Capture the cell that displays the provided text and extract its (x, y) central coordinate. 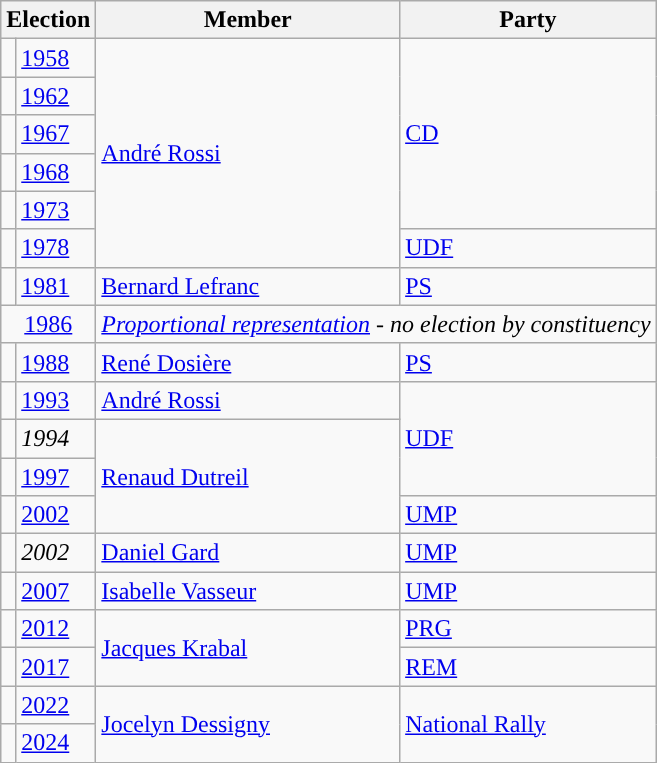
1967 (56, 134)
2024 (56, 743)
National Rally (528, 724)
Isabelle Vasseur (248, 591)
1962 (56, 96)
Jacques Krabal (248, 648)
1973 (56, 210)
2017 (56, 667)
René Dosière (248, 362)
1997 (56, 477)
2012 (56, 629)
Bernard Lefranc (248, 286)
Jocelyn Dessigny (248, 724)
1993 (56, 400)
1994 (56, 438)
CD (528, 134)
1986 (48, 324)
Member (248, 20)
1981 (56, 286)
2022 (56, 705)
Renaud Dutreil (248, 476)
1978 (56, 248)
Daniel Gard (248, 553)
1958 (56, 58)
Election (48, 20)
Party (528, 20)
1968 (56, 172)
Proportional representation - no election by constituency (376, 324)
1988 (56, 362)
PRG (528, 629)
REM (528, 667)
2007 (56, 591)
